Find where the given text appears and provide that cell's center as (X, Y) coordinate. 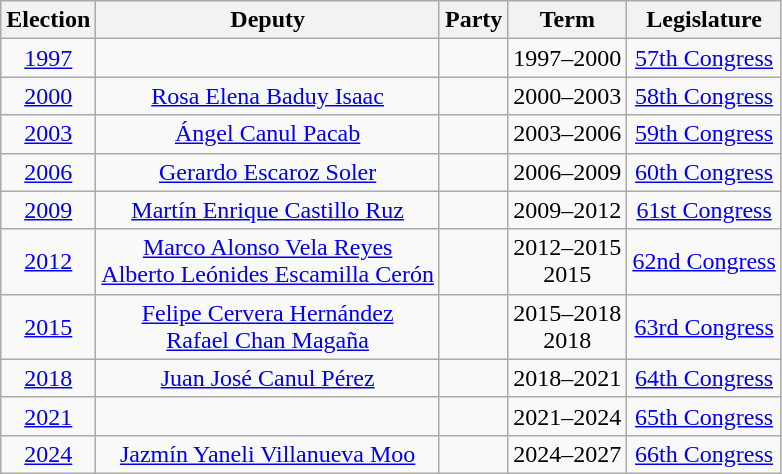
61st Congress (704, 210)
2015 (48, 326)
Term (568, 20)
65th Congress (704, 416)
2012–20152015 (568, 262)
57th Congress (704, 58)
2021–2024 (568, 416)
1997–2000 (568, 58)
Jazmín Yaneli Villanueva Moo (268, 454)
Marco Alonso Vela ReyesAlberto Leónides Escamilla Cerón (268, 262)
2006–2009 (568, 172)
Rosa Elena Baduy Isaac (268, 96)
2000–2003 (568, 96)
Deputy (268, 20)
Gerardo Escaroz Soler (268, 172)
2024–2027 (568, 454)
62nd Congress (704, 262)
Juan José Canul Pérez (268, 378)
2012 (48, 262)
2003 (48, 134)
64th Congress (704, 378)
Ángel Canul Pacab (268, 134)
Martín Enrique Castillo Ruz (268, 210)
2021 (48, 416)
2018 (48, 378)
1997 (48, 58)
2009 (48, 210)
Party (473, 20)
2000 (48, 96)
Election (48, 20)
Legislature (704, 20)
59th Congress (704, 134)
66th Congress (704, 454)
2015–20182018 (568, 326)
58th Congress (704, 96)
Felipe Cervera HernándezRafael Chan Magaña (268, 326)
60th Congress (704, 172)
2003–2006 (568, 134)
2009–2012 (568, 210)
63rd Congress (704, 326)
2024 (48, 454)
2006 (48, 172)
2018–2021 (568, 378)
